For the text-containing cell, return its midpoint in [X, Y] coordinate format. 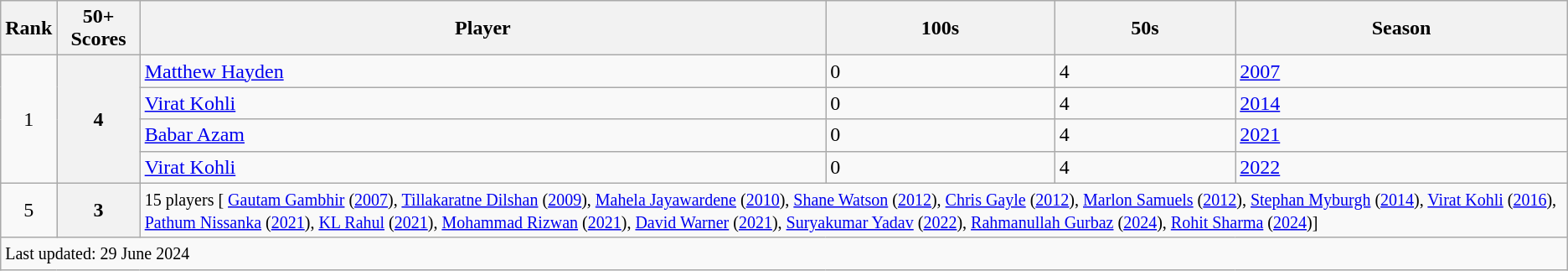
Matthew Hayden [482, 71]
50+ Scores [99, 29]
2014 [1402, 103]
100s [941, 29]
1 [28, 119]
Player [482, 29]
Season [1402, 29]
Last updated: 29 June 2024 [784, 253]
2021 [1402, 135]
5 [28, 210]
2022 [1402, 167]
50s [1144, 29]
3 [99, 210]
2007 [1402, 71]
Babar Azam [482, 135]
Rank [28, 29]
